Extract the (X, Y) coordinate from the center of the cell holding the provided text.  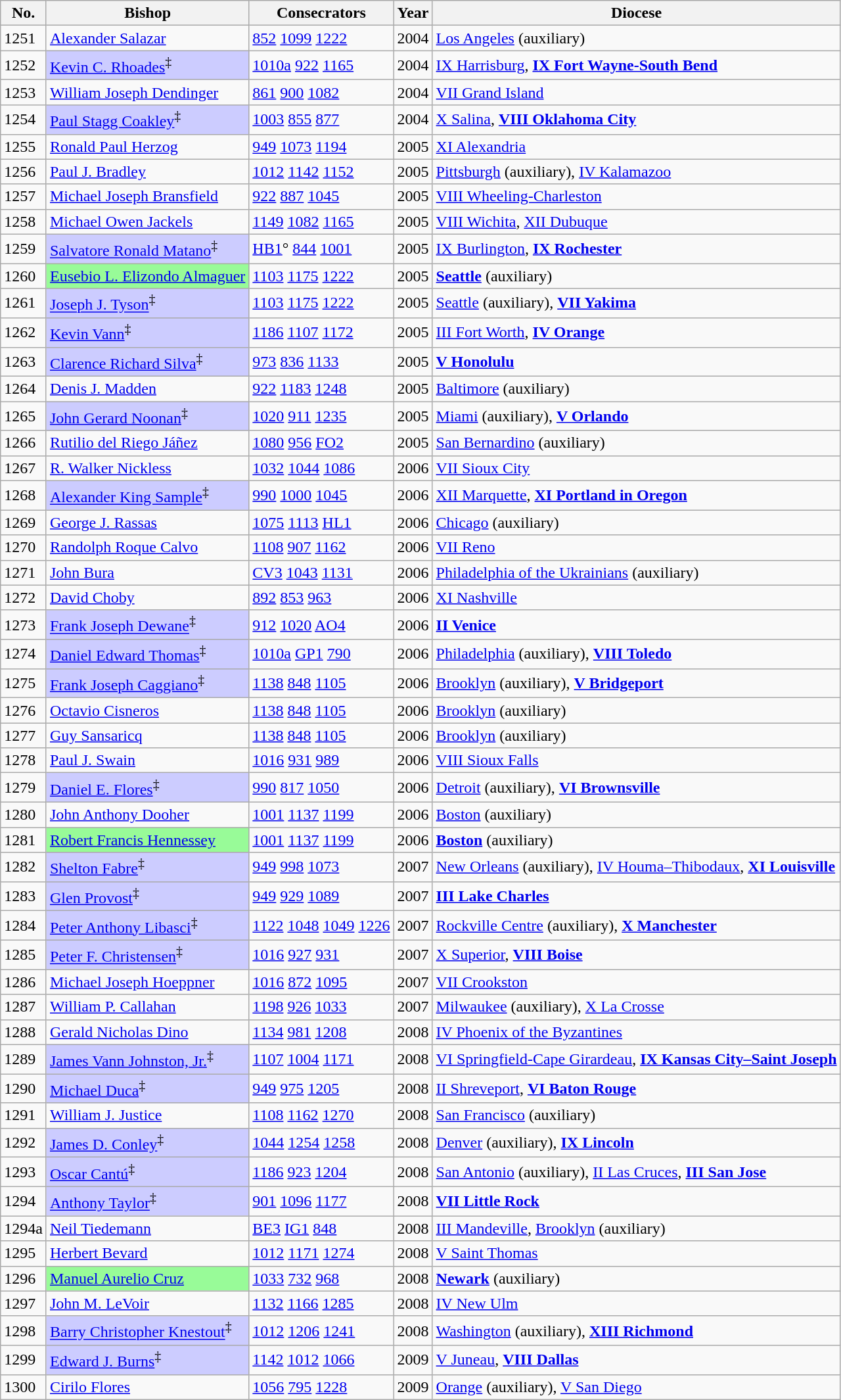
852 1099 1222 (321, 38)
VII Reno (636, 548)
1275 (24, 684)
1297 (24, 1303)
1281 (24, 840)
1254 (24, 120)
Rutilio del Riego Jáñez (147, 443)
1016 927 931 (321, 954)
Philadelphia (auxiliary), VIII Toledo (636, 655)
1294 (24, 1202)
861 900 1082 (321, 92)
1134 981 1208 (321, 1032)
892 853 963 (321, 597)
Shelton Fabre‡ (147, 868)
V Juneau, VIII Dallas (636, 1361)
1284 (24, 925)
John Anthony Dooher (147, 815)
1262 (24, 333)
Cirilo Flores (147, 1387)
990 817 1050 (321, 787)
Seattle (auxiliary) (636, 276)
1279 (24, 787)
William Joseph Dendinger (147, 92)
949 929 1089 (321, 897)
1289 (24, 1060)
Clarence Richard Silva‡ (147, 362)
Kevin Vann‡ (147, 333)
1293 (24, 1173)
Peter F. Christensen‡ (147, 954)
No. (24, 13)
1032 1044 1086 (321, 468)
Rockville Centre (auxiliary), X Manchester (636, 925)
1282 (24, 868)
1010a 922 1165 (321, 66)
1276 (24, 711)
1258 (24, 222)
Milwaukee (auxiliary), X La Crosse (636, 1007)
1012 1206 1241 (321, 1330)
1016 872 1095 (321, 982)
990 1000 1045 (321, 496)
V Saint Thomas (636, 1253)
Oscar Cantú‡ (147, 1173)
IX Burlington, IX Rochester (636, 248)
1265 (24, 417)
HB1° 844 1001 (321, 248)
1291 (24, 1115)
1252 (24, 66)
XII Marquette, XI Portland in Oregon (636, 496)
V Honolulu (636, 362)
Frank Joseph Dewane‡ (147, 624)
1080 956 FO2 (321, 443)
1198 926 1033 (321, 1007)
1012 1171 1274 (321, 1253)
901 1096 1177 (321, 1202)
Michael Joseph Bransfield (147, 197)
1278 (24, 760)
John Gerard Noonan‡ (147, 417)
Denis J. Madden (147, 389)
San Francisco (auxiliary) (636, 1115)
1259 (24, 248)
VII Sioux City (636, 468)
1012 1142 1152 (321, 172)
Salvatore Ronald Matano‡ (147, 248)
1075 1113 HL1 (321, 523)
1251 (24, 38)
1003 855 877 (321, 120)
Kevin C. Rhoades‡ (147, 66)
1261 (24, 304)
Newark (auxiliary) (636, 1278)
Herbert Bevard (147, 1253)
Frank Joseph Caggiano‡ (147, 684)
Pittsburgh (auxiliary), IV Kalamazoo (636, 172)
VII Grand Island (636, 92)
VIII Sioux Falls (636, 760)
Philadelphia of the Ukrainians (auxiliary) (636, 572)
1256 (24, 172)
949 975 1205 (321, 1088)
Denver (auxiliary), IX Lincoln (636, 1142)
912 1020 AO4 (321, 624)
Robert Francis Hennessey (147, 840)
1300 (24, 1387)
X Superior, VIII Boise (636, 954)
1270 (24, 548)
Ronald Paul Herzog (147, 147)
Peter Anthony Libasci‡ (147, 925)
Barry Christopher Knestout‡ (147, 1330)
VIII Wichita, XII Dubuque (636, 222)
1044 1254 1258 (321, 1142)
1149 1082 1165 (321, 222)
1292 (24, 1142)
1257 (24, 197)
1107 1004 1171 (321, 1060)
Bishop (147, 13)
1255 (24, 147)
1260 (24, 276)
X Salina, VIII Oklahoma City (636, 120)
1020 911 1235 (321, 417)
IV Phoenix of the Byzantines (636, 1032)
II Venice (636, 624)
1280 (24, 815)
Guy Sansaricq (147, 735)
1285 (24, 954)
Seattle (auxiliary), VII Yakima (636, 304)
1253 (24, 92)
1142 1012 1066 (321, 1361)
949 998 1073 (321, 868)
1296 (24, 1278)
1299 (24, 1361)
Brooklyn (auxiliary), V Bridgeport (636, 684)
1290 (24, 1088)
VI Springfield-Cape Girardeau, IX Kansas City–Saint Joseph (636, 1060)
1286 (24, 982)
1264 (24, 389)
Manuel Aurelio Cruz (147, 1278)
Diocese (636, 13)
Glen Provost‡ (147, 897)
William J. Justice (147, 1115)
Orange (auxiliary), V San Diego (636, 1387)
VII Crookston (636, 982)
Gerald Nicholas Dino (147, 1032)
1267 (24, 468)
Miami (auxiliary), V Orlando (636, 417)
1268 (24, 496)
Michael Owen Jackels (147, 222)
Year (413, 13)
Consecrators (321, 13)
Edward J. Burns‡ (147, 1361)
Neil Tiedemann (147, 1228)
Paul J. Swain (147, 760)
Chicago (auxiliary) (636, 523)
1277 (24, 735)
1273 (24, 624)
Eusebio L. Elizondo Almaguer (147, 276)
New Orleans (auxiliary), IV Houma–Thibodaux, XI Louisville (636, 868)
CV3 1043 1131 (321, 572)
Randolph Roque Calvo (147, 548)
Los Angeles (auxiliary) (636, 38)
IX Harrisburg, IX Fort Wayne-South Bend (636, 66)
Michael Duca‡ (147, 1088)
1295 (24, 1253)
1271 (24, 572)
1288 (24, 1032)
XI Alexandria (636, 147)
1298 (24, 1330)
Paul J. Bradley (147, 172)
James D. Conley‡ (147, 1142)
1122 1048 1049 1226 (321, 925)
1132 1166 1285 (321, 1303)
Daniel Edward Thomas‡ (147, 655)
973 836 1133 (321, 362)
R. Walker Nickless (147, 468)
1283 (24, 897)
Octavio Cisneros (147, 711)
Alexander Salazar (147, 38)
1056 795 1228 (321, 1387)
1033 732 968 (321, 1278)
III Mandeville, Brooklyn (auxiliary) (636, 1228)
Daniel E. Flores‡ (147, 787)
John M. LeVoir (147, 1303)
III Fort Worth, IV Orange (636, 333)
1016 931 989 (321, 760)
1266 (24, 443)
David Choby (147, 597)
San Antonio (auxiliary), II Las Cruces, III San Jose (636, 1173)
Detroit (auxiliary), VI Brownsville (636, 787)
1263 (24, 362)
922 887 1045 (321, 197)
1108 907 1162 (321, 548)
VIII Wheeling-Charleston (636, 197)
1186 923 1204 (321, 1173)
1287 (24, 1007)
VII Little Rock (636, 1202)
1269 (24, 523)
Paul Stagg Coakley‡ (147, 120)
XI Nashville (636, 597)
922 1183 1248 (321, 389)
1294a (24, 1228)
II Shreveport, VI Baton Rouge (636, 1088)
San Bernardino (auxiliary) (636, 443)
James Vann Johnston, Jr.‡ (147, 1060)
BE3 IG1 848 (321, 1228)
1108 1162 1270 (321, 1115)
William P. Callahan (147, 1007)
Joseph J. Tyson‡ (147, 304)
Anthony Taylor‡ (147, 1202)
1272 (24, 597)
949 1073 1194 (321, 147)
IV New Ulm (636, 1303)
1274 (24, 655)
George J. Rassas (147, 523)
Washington (auxiliary), XIII Richmond (636, 1330)
Alexander King Sample‡ (147, 496)
1010a GP1 790 (321, 655)
John Bura (147, 572)
Michael Joseph Hoeppner (147, 982)
III Lake Charles (636, 897)
1186 1107 1172 (321, 333)
Baltimore (auxiliary) (636, 389)
